Determine the (x, y) coordinate at the center of the cell enclosing the given text.  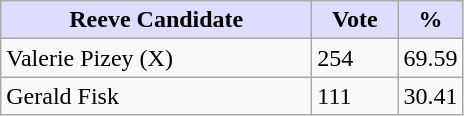
Gerald Fisk (156, 96)
% (430, 20)
30.41 (430, 96)
Reeve Candidate (156, 20)
254 (355, 58)
Vote (355, 20)
69.59 (430, 58)
111 (355, 96)
Valerie Pizey (X) (156, 58)
